Determine the [X, Y] coordinate at the center of the cell enclosing the given text.  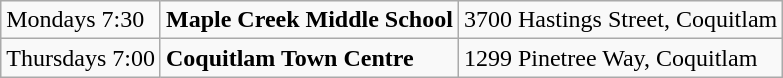
Mondays 7:30 [81, 20]
3700 Hastings Street, Coquitlam [620, 20]
1299 Pinetree Way, Coquitlam [620, 58]
Maple Creek Middle School [309, 20]
Coquitlam Town Centre [309, 58]
Thursdays 7:00 [81, 58]
